Find where the given text appears and provide that cell's center as [X, Y] coordinate. 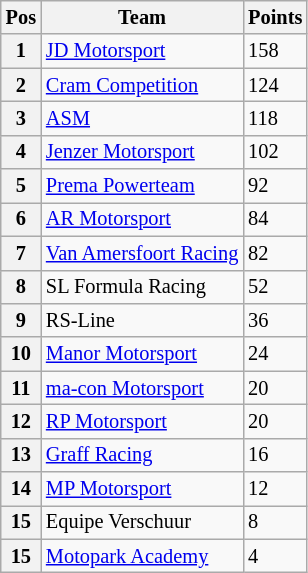
AR Motorsport [142, 219]
RP Motorsport [142, 421]
6 [21, 219]
Equipe Verschuur [142, 522]
36 [275, 320]
124 [275, 85]
Manor Motorsport [142, 354]
Motopark Academy [142, 556]
13 [21, 455]
5 [21, 186]
11 [21, 388]
ASM [142, 118]
Pos [21, 17]
158 [275, 51]
16 [275, 455]
118 [275, 118]
82 [275, 253]
24 [275, 354]
SL Formula Racing [142, 287]
JD Motorsport [142, 51]
52 [275, 287]
7 [21, 253]
102 [275, 152]
3 [21, 118]
ma-con Motorsport [142, 388]
MP Motorsport [142, 489]
92 [275, 186]
1 [21, 51]
Cram Competition [142, 85]
Graff Racing [142, 455]
Prema Powerteam [142, 186]
2 [21, 85]
Points [275, 17]
10 [21, 354]
14 [21, 489]
Van Amersfoort Racing [142, 253]
Jenzer Motorsport [142, 152]
9 [21, 320]
RS-Line [142, 320]
84 [275, 219]
Team [142, 17]
